Return (X, Y) of the center of cell containing provided text 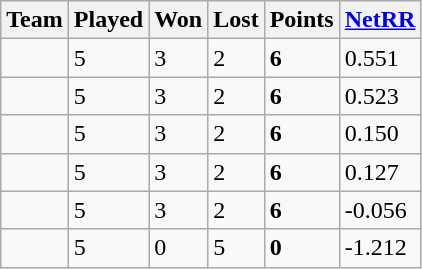
0.523 (380, 96)
Team (35, 20)
0.551 (380, 58)
0.150 (380, 134)
Won (178, 20)
Points (302, 20)
0.127 (380, 172)
Lost (236, 20)
-0.056 (380, 210)
-1.212 (380, 248)
Played (108, 20)
NetRR (380, 20)
